Provide the (x, y) coordinate of the cell's center where the given text is located.  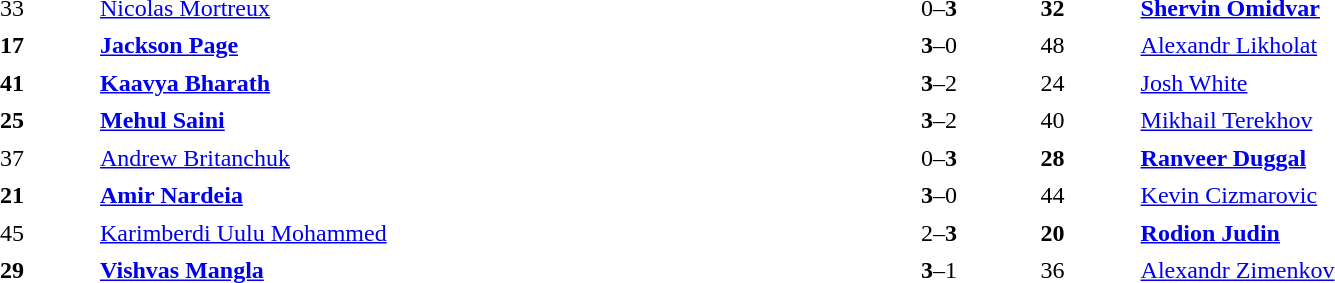
40 (1086, 121)
Mehul Saini (469, 121)
48 (1086, 45)
2–3 (938, 233)
Amir Nardeia (469, 195)
Kaavya Bharath (469, 83)
Jackson Page (469, 45)
Karimberdi Uulu Mohammed (469, 233)
Andrew Britanchuk (469, 158)
20 (1086, 233)
44 (1086, 195)
28 (1086, 158)
24 (1086, 83)
0–3 (938, 158)
